Capture the cell that displays the provided text and extract its (X, Y) central coordinate. 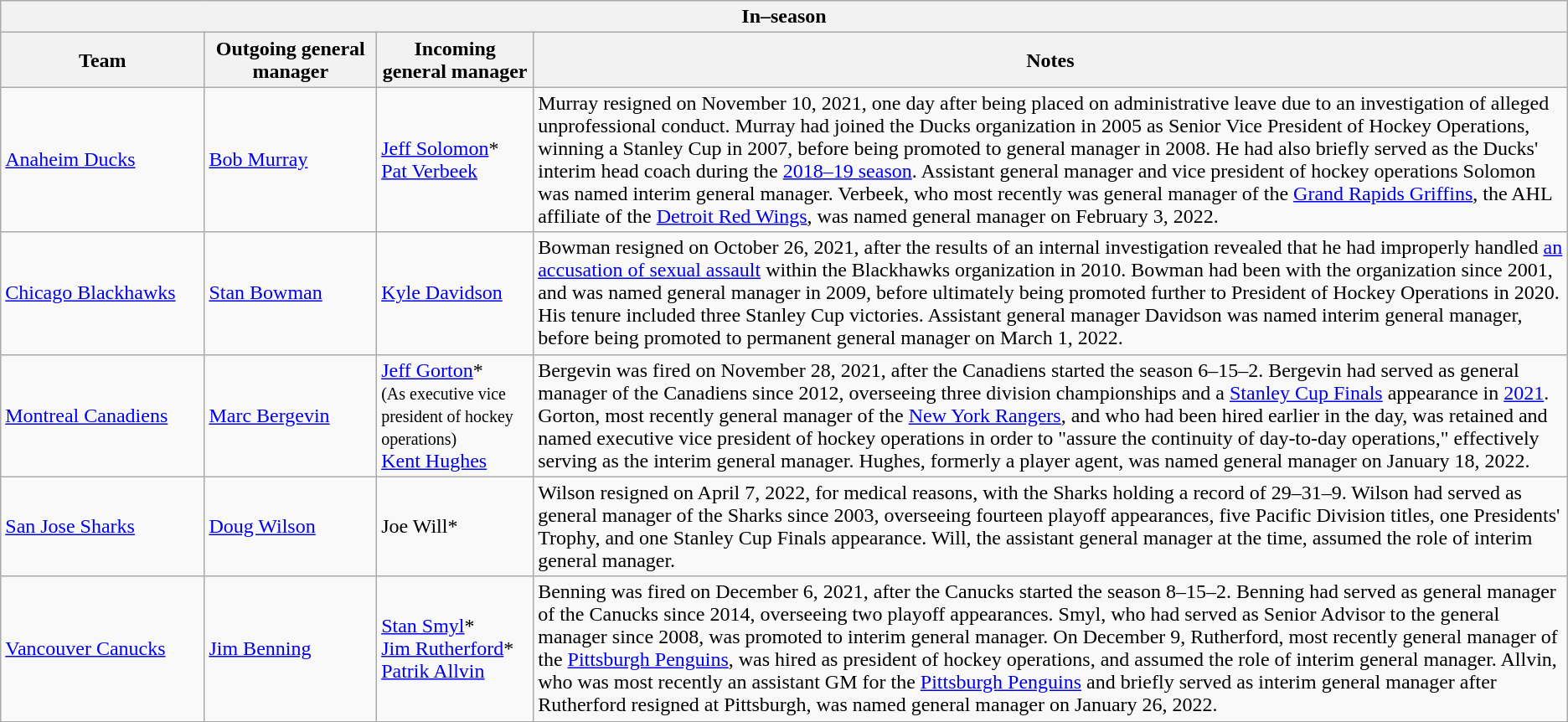
Jeff Gorton*(As executive vice president of hockey operations) Kent Hughes (456, 415)
Doug Wilson (291, 526)
Incoming general manager (456, 60)
Joe Will* (456, 526)
Notes (1050, 60)
Kyle Davidson (456, 293)
Team (102, 60)
In–season (784, 17)
Stan Smyl*Jim Rutherford*Patrik Allvin (456, 648)
Marc Bergevin (291, 415)
Chicago Blackhawks (102, 293)
Outgoing general manager (291, 60)
Jeff Solomon*Pat Verbeek (456, 159)
Vancouver Canucks (102, 648)
Stan Bowman (291, 293)
San Jose Sharks (102, 526)
Bob Murray (291, 159)
Anaheim Ducks (102, 159)
Jim Benning (291, 648)
Montreal Canadiens (102, 415)
